Provide the (X, Y) coordinate of the cell's center where the given text is located.  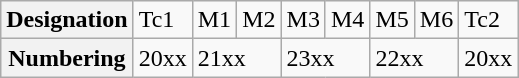
M3 (303, 20)
M4 (347, 20)
Tc1 (162, 20)
M1 (214, 20)
M2 (259, 20)
21xx (236, 58)
23xx (326, 58)
Designation (67, 20)
Numbering (67, 58)
M6 (436, 20)
22xx (414, 58)
Tc2 (488, 20)
M5 (392, 20)
